Return the (X, Y) coordinate for the center point of the cell that contains the specified text.  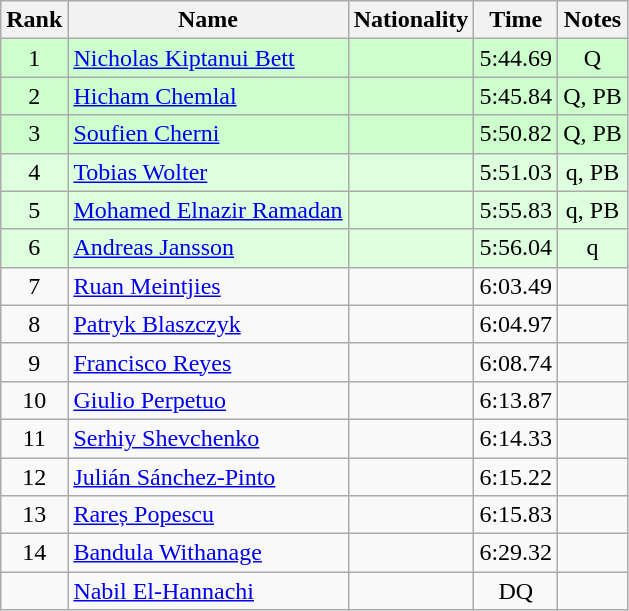
11 (34, 438)
6:04.97 (516, 324)
Name (208, 20)
q (593, 248)
Time (516, 20)
6:14.33 (516, 438)
Ruan Meintjies (208, 286)
Q (593, 58)
6:29.32 (516, 553)
Julián Sánchez-Pinto (208, 477)
5 (34, 210)
DQ (516, 591)
5:45.84 (516, 96)
13 (34, 515)
9 (34, 362)
4 (34, 172)
Notes (593, 20)
6:15.22 (516, 477)
8 (34, 324)
3 (34, 134)
Patryk Blaszczyk (208, 324)
1 (34, 58)
5:50.82 (516, 134)
Hicham Chemlal (208, 96)
Nabil El-Hannachi (208, 591)
14 (34, 553)
12 (34, 477)
Nicholas Kiptanui Bett (208, 58)
6:08.74 (516, 362)
5:55.83 (516, 210)
Serhiy Shevchenko (208, 438)
Giulio Perpetuo (208, 400)
Bandula Withanage (208, 553)
2 (34, 96)
6:15.83 (516, 515)
6:13.87 (516, 400)
Rank (34, 20)
5:56.04 (516, 248)
6 (34, 248)
Nationality (411, 20)
7 (34, 286)
5:51.03 (516, 172)
Rareș Popescu (208, 515)
Soufien Cherni (208, 134)
Andreas Jansson (208, 248)
6:03.49 (516, 286)
5:44.69 (516, 58)
Mohamed Elnazir Ramadan (208, 210)
Tobias Wolter (208, 172)
Francisco Reyes (208, 362)
10 (34, 400)
